Return (X, Y) of the center of cell containing provided text 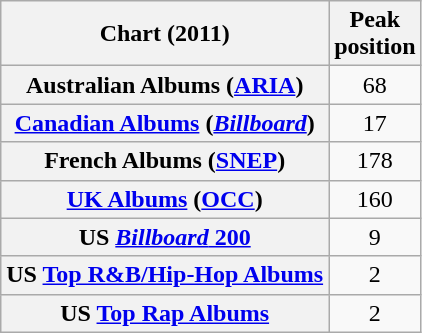
Canadian Albums (Billboard) (165, 123)
US Top R&B/Hip-Hop Albums (165, 275)
UK Albums (OCC) (165, 199)
Peakposition (375, 34)
160 (375, 199)
178 (375, 161)
US Top Rap Albums (165, 313)
Chart (2011) (165, 34)
Australian Albums (ARIA) (165, 85)
17 (375, 123)
68 (375, 85)
French Albums (SNEP) (165, 161)
US Billboard 200 (165, 237)
9 (375, 237)
